Scan for the cell matching the given text and deliver its [x, y] coordinate at center. 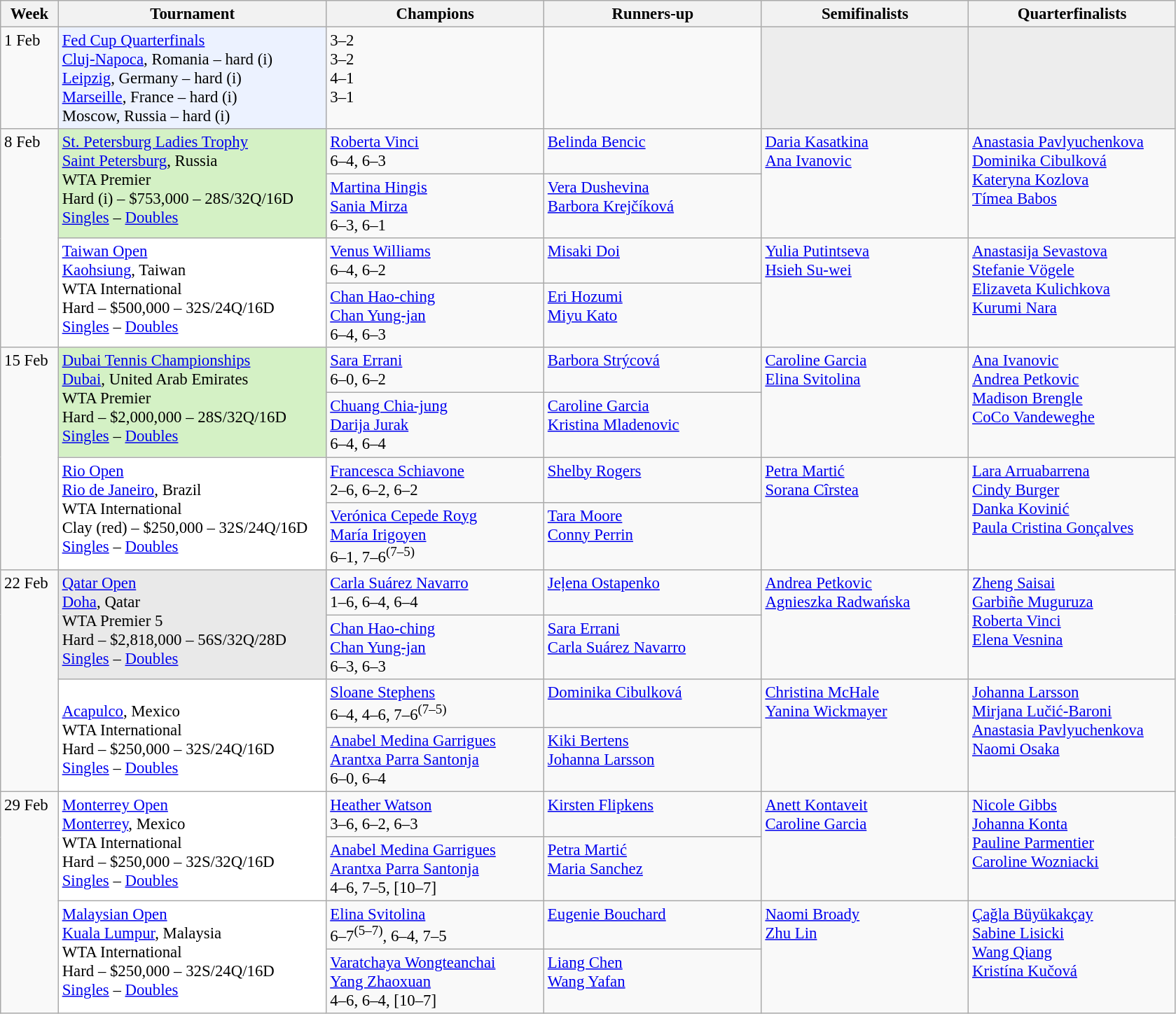
Carla Suárez Navarro1–6, 6–4, 6–4 [436, 592]
Barbora Strýcová [653, 370]
Ana Ivanovic Andrea Petkovic Madison Brengle CoCo Vandeweghe [1072, 402]
Naomi Broady Zhu Lin [865, 958]
Sara Errani Carla Suárez Navarro [653, 647]
Tara Moore Conny Perrin [653, 536]
Anastasia Pavlyuchenkova Dominika Cibulková Kateryna Kozlova Tímea Babos [1072, 183]
Anastasija Sevastova Stefanie Vögele Elizaveta Kulichkova Kurumi Nara [1072, 293]
Venus Williams6–4, 6–2 [436, 261]
Belinda Bencic [653, 151]
Semifinalists [865, 14]
3–2 3–2 4–1 3–1 [436, 78]
Christina McHale Yanina Wickmayer [865, 735]
Dubai Tennis Championships Dubai, United Arab EmiratesWTA PremierHard – $2,000,000 – 28S/32Q/16DSingles – Doubles [192, 402]
Vera Dushevina Barbora Krejčíková [653, 207]
Eri Hozumi Miyu Kato [653, 316]
Verónica Cepede Royg María Irigoyen6–1, 7–6(7–5) [436, 536]
Champions [436, 14]
Sloane Stephens6–4, 4–6, 7–6(7–5) [436, 703]
Chan Hao-ching Chan Yung-jan6–3, 6–3 [436, 647]
Yulia Putintseva Hsieh Su-wei [865, 293]
15 Feb [29, 458]
Runners-up [653, 14]
Malaysian Open Kuala Lumpur, MalaysiaWTA InternationalHard – $250,000 – 32S/24Q/16DSingles – Doubles [192, 958]
Sara Errani6–0, 6–2 [436, 370]
Nicole Gibbs Johanna Konta Pauline Parmentier Caroline Wozniacki [1072, 846]
Anabel Medina Garrigues Arantxa Parra Santonja4–6, 7–5, [10–7] [436, 869]
Taiwan OpenKaohsiung, Taiwan WTA InternationalHard – $500,000 – 32S/24Q/16DSingles – Doubles [192, 293]
St. Petersburg Ladies Trophy Saint Petersburg, RussiaWTA PremierHard (i) – $753,000 – 28S/32Q/16DSingles – Doubles [192, 183]
Kiki Bertens Johanna Larsson [653, 760]
Varatchaya Wongteanchai Yang Zhaoxuan4–6, 6–4, [10–7] [436, 982]
22 Feb [29, 681]
Anabel Medina Garrigues Arantxa Parra Santonja6–0, 6–4 [436, 760]
Fed Cup Quarterfinals Cluj-Napoca, Romania – hard (i) Leipzig, Germany – hard (i) Marseille, France – hard (i) Moscow, Russia – hard (i) [192, 78]
Chan Hao-ching Chan Yung-jan6–4, 6–3 [436, 316]
Caroline Garcia Kristina Mladenovic [653, 425]
Petra Martić Maria Sanchez [653, 869]
Quarterfinalists [1072, 14]
Daria Kasatkina Ana Ivanovic [865, 183]
1 Feb [29, 78]
Heather Watson3–6, 6–2, 6–3 [436, 814]
Kirsten Flipkens [653, 814]
Lara Arruabarrena Cindy Burger Danka Kovinić Paula Cristina Gonçalves [1072, 514]
Elina Svitolina6–7(5–7), 6–4, 7–5 [436, 926]
Anett Kontaveit Caroline Garcia [865, 846]
Chuang Chia-jung Darija Jurak6–4, 6–4 [436, 425]
Çağla Büyükakçay Sabine Lisicki Wang Qiang Kristína Kučová [1072, 958]
Eugenie Bouchard [653, 926]
Week [29, 14]
Qatar Open Doha, QatarWTA Premier 5Hard – $2,818,000 – 56S/32Q/28DSingles – Doubles [192, 624]
Johanna Larsson Mirjana Lučić-Baroni Anastasia Pavlyuchenkova Naomi Osaka [1072, 735]
8 Feb [29, 238]
Martina Hingis Sania Mirza6–3, 6–1 [436, 207]
Monterrey Open Monterrey, MexicoWTA InternationalHard – $250,000 – 32S/32Q/16DSingles – Doubles [192, 846]
Shelby Rogers [653, 480]
Roberta Vinci6–4, 6–3 [436, 151]
Liang Chen Wang Yafan [653, 982]
Jeļena Ostapenko [653, 592]
Rio Open Rio de Janeiro, BrazilWTA InternationalClay (red) – $250,000 – 32S/24Q/16DSingles – Doubles [192, 514]
Caroline Garcia Elina Svitolina [865, 402]
Dominika Cibulková [653, 703]
Acapulco, MexicoWTA InternationalHard – $250,000 – 32S/24Q/16DSingles – Doubles [192, 735]
Andrea Petkovic Agnieszka Radwańska [865, 624]
Petra Martić Sorana Cîrstea [865, 514]
Zheng Saisai Garbiñe Muguruza Roberta Vinci Elena Vesnina [1072, 624]
Tournament [192, 14]
Misaki Doi [653, 261]
29 Feb [29, 902]
Francesca Schiavone2–6, 6–2, 6–2 [436, 480]
